Return the (x, y) coordinate for the center point of the cell that contains the specified text.  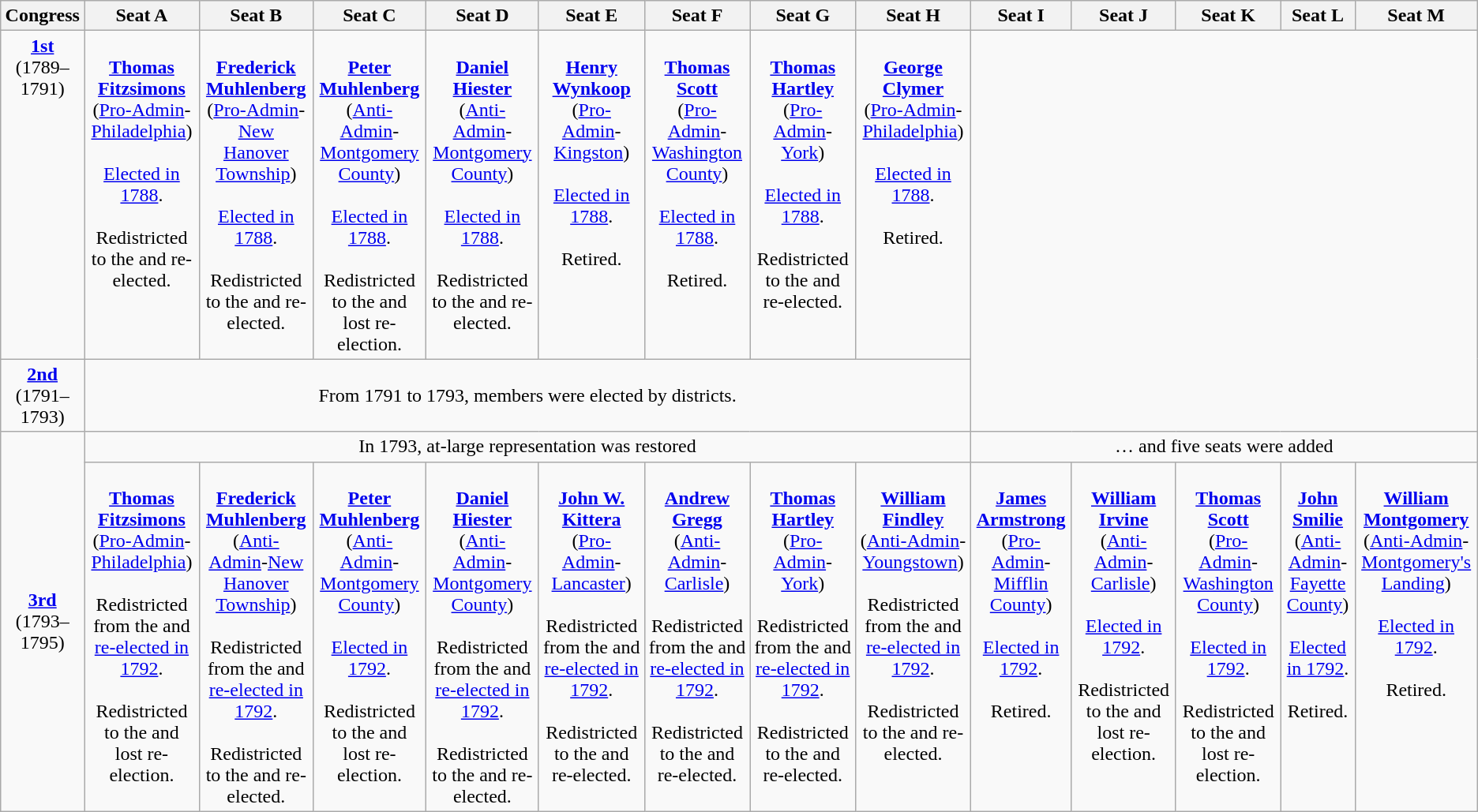
Seat J (1124, 16)
William Irvine(Anti-Admin-Carlisle)Elected in 1792.Redistricted to the and lost re-election. (1124, 636)
Seat L (1318, 16)
Seat M (1416, 16)
From 1791 to 1793, members were elected by districts. (527, 395)
Peter Muhlenberg(Anti-Admin-Montgomery County)Elected in 1792.Redistricted to the and lost re-election. (369, 636)
Seat A (142, 16)
Seat E (591, 16)
George Clymer(Pro-Admin-Philadelphia)Elected in 1788.Retired. (913, 195)
Thomas Hartley(Pro-Admin-York)Redistricted from the and re-elected in 1792.Redistricted to the and re-elected. (803, 636)
Andrew Gregg(Anti-Admin-Carlisle)Redistricted from the and re-elected in 1792.Redistricted to the and re-elected. (697, 636)
Thomas Fitzsimons(Pro-Admin-Philadelphia)Elected in 1788.Redistricted to the and re-elected. (142, 195)
Thomas Scott(Pro-Admin-Washington County)Elected in 1792.Redistricted to the and lost re-election. (1229, 636)
Seat F (697, 16)
Daniel Hiester(Anti-Admin-Montgomery County)Elected in 1788.Redistricted to the and re-elected. (482, 195)
Thomas Hartley(Pro-Admin-York)Elected in 1788.Redistricted to the and re-elected. (803, 195)
Frederick Muhlenberg(Pro-Admin-New Hanover Township)Elected in 1788.Redistricted to the and re-elected. (256, 195)
William Findley(Anti-Admin-Youngstown)Redistricted from the and re-elected in 1792.Redistricted to the and re-elected. (913, 636)
Seat I (1020, 16)
Seat G (803, 16)
2nd(1791–1793) (43, 395)
Henry Wynkoop(Pro-Admin-Kingston)Elected in 1788.Retired. (591, 195)
1st(1789–1791) (43, 195)
Seat C (369, 16)
In 1793, at-large representation was restored (527, 447)
Frederick Muhlenberg(Anti-Admin-New Hanover Township)Redistricted from the and re-elected in 1792.Redistricted to the and re-elected. (256, 636)
Seat H (913, 16)
John Smilie(Anti-Admin-Fayette County)Elected in 1792.Retired. (1318, 636)
James Armstrong(Pro-Admin-Mifflin County)Elected in 1792.Retired. (1020, 636)
… and five seats were added (1224, 447)
Congress (43, 16)
3rd(1793–1795) (43, 622)
John W. Kittera(Pro-Admin-Lancaster)Redistricted from the and re-elected in 1792.Redistricted to the and re-elected. (591, 636)
Seat B (256, 16)
Thomas Fitzsimons(Pro-Admin-Philadelphia)Redistricted from the and re-elected in 1792.Redistricted to the and lost re-election. (142, 636)
William Montgomery(Anti-Admin-Montgomery's Landing)Elected in 1792.Retired. (1416, 636)
Seat K (1229, 16)
Peter Muhlenberg(Anti-Admin-Montgomery County)Elected in 1788.Redistricted to the and lost re-election. (369, 195)
Seat D (482, 16)
Thomas Scott(Pro-Admin-Washington County)Elected in 1788.Retired. (697, 195)
Daniel Hiester(Anti-Admin-Montgomery County)Redistricted from the and re-elected in 1792.Redistricted to the and re-elected. (482, 636)
